From the cell containing the given text, extract its center point as [x, y] coordinate. 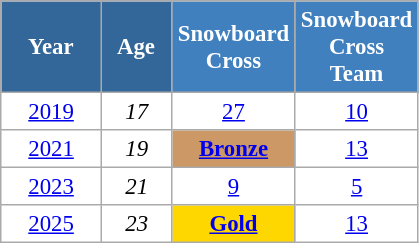
9 [234, 187]
27 [234, 112]
Year [52, 47]
2021 [52, 149]
Bronze [234, 149]
23 [136, 224]
19 [136, 149]
2019 [52, 112]
2023 [52, 187]
Age [136, 47]
Snowboard Cross [234, 47]
Snowboard Cross Team [356, 47]
21 [136, 187]
Gold [234, 224]
10 [356, 112]
5 [356, 187]
2025 [52, 224]
17 [136, 112]
